Return (X, Y) of the center of cell containing provided text 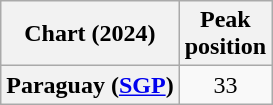
Chart (2024) (90, 34)
33 (225, 85)
Paraguay (SGP) (90, 85)
Peakposition (225, 34)
